Pinpoint the cell where the given text exists, returning its (x, y) midpoint coordinate. 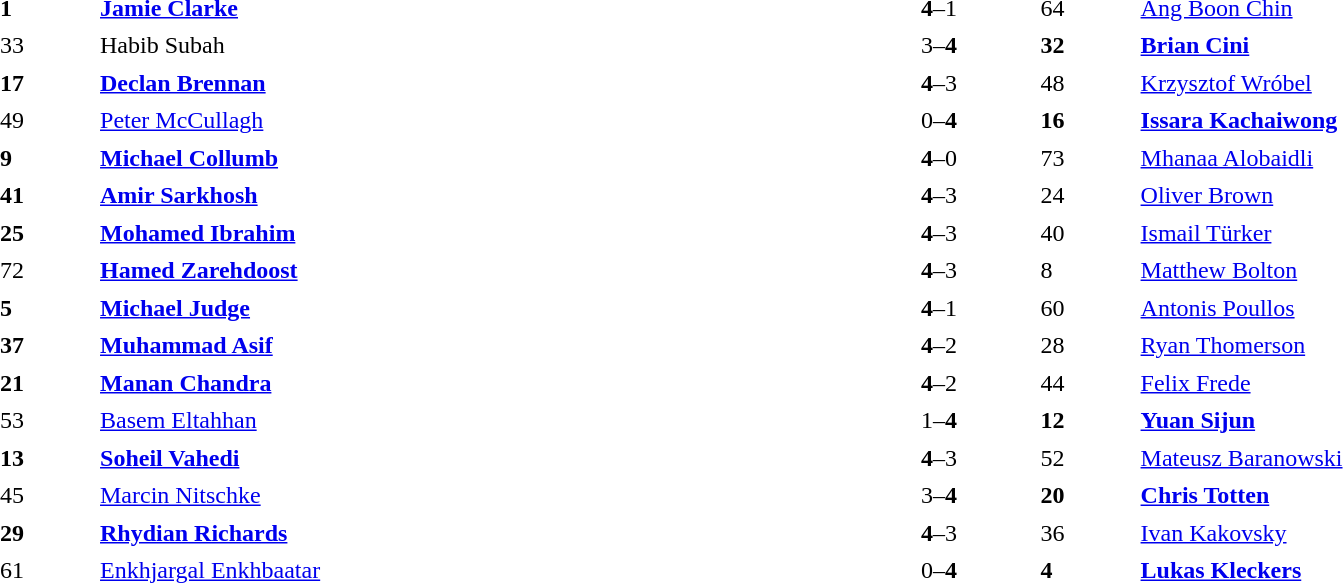
32 (1086, 45)
20 (1086, 495)
Marcin Nitschke (469, 495)
48 (1086, 83)
8 (1086, 271)
40 (1086, 233)
60 (1086, 308)
Manan Chandra (469, 383)
Michael Collumb (469, 158)
28 (1086, 345)
1–4 (938, 421)
52 (1086, 458)
4–0 (938, 158)
24 (1086, 195)
Michael Judge (469, 308)
Amir Sarkhosh (469, 195)
16 (1086, 121)
Habib Subah (469, 45)
44 (1086, 383)
4–1 (938, 308)
Mohamed Ibrahim (469, 233)
Declan Brennan (469, 83)
73 (1086, 158)
Peter McCullagh (469, 121)
Rhydian Richards (469, 533)
Hamed Zarehdoost (469, 271)
Soheil Vahedi (469, 458)
0–4 (938, 121)
36 (1086, 533)
12 (1086, 421)
Muhammad Asif (469, 345)
Basem Eltahhan (469, 421)
